Capture the cell that displays the provided text and extract its (x, y) central coordinate. 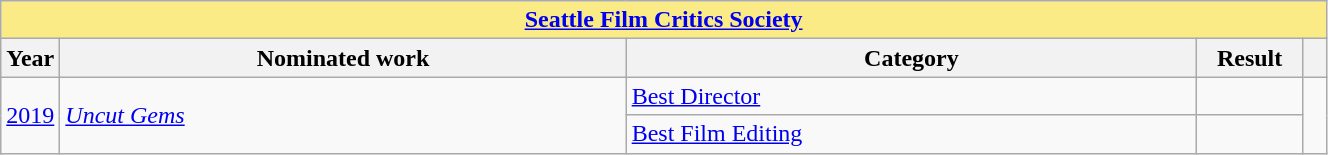
Category (912, 58)
Year (30, 58)
2019 (30, 115)
Seattle Film Critics Society (664, 20)
Best Director (912, 96)
Best Film Editing (912, 134)
Result (1250, 58)
Uncut Gems (343, 115)
Nominated work (343, 58)
